Scan for the cell matching the given text and deliver its (X, Y) coordinate at center. 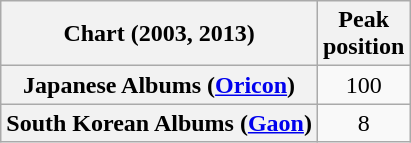
South Korean Albums (Gaon) (160, 123)
Chart (2003, 2013) (160, 34)
8 (363, 123)
Peakposition (363, 34)
100 (363, 85)
Japanese Albums (Oricon) (160, 85)
